Capture the cell that displays the provided text and extract its [x, y] central coordinate. 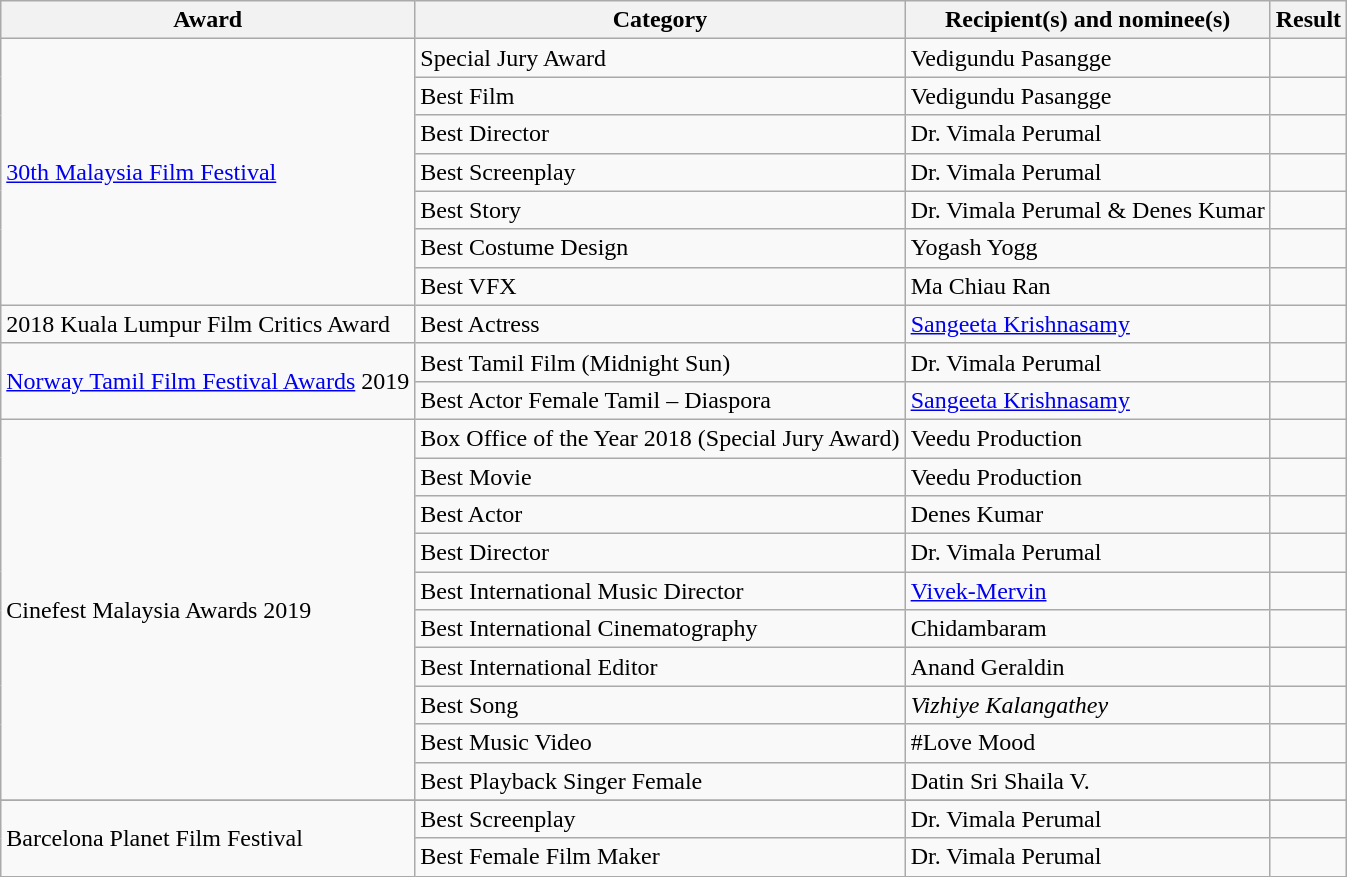
Category [660, 20]
Best VFX [660, 286]
Best Playback Singer Female [660, 781]
#Love Mood [1088, 743]
Best Song [660, 705]
Vivek-Mervin [1088, 591]
Anand Geraldin [1088, 667]
Best Story [660, 210]
Best International Cinematography [660, 629]
Yogash Yogg [1088, 248]
Best Actor Female Tamil – Diaspora [660, 400]
Best Costume Design [660, 248]
Best Music Video [660, 743]
Best Tamil Film (Midnight Sun) [660, 362]
Recipient(s) and nominee(s) [1088, 20]
Award [208, 20]
Best International Editor [660, 667]
2018 Kuala Lumpur Film Critics Award [208, 324]
Dr. Vimala Perumal & Denes Kumar [1088, 210]
Best Actor [660, 515]
Best Actress [660, 324]
Datin Sri Shaila V. [1088, 781]
30th Malaysia Film Festival [208, 172]
Special Jury Award [660, 58]
Ma Chiau Ran [1088, 286]
Box Office of the Year 2018 (Special Jury Award) [660, 438]
Best International Music Director [660, 591]
Best Female Film Maker [660, 857]
Best Film [660, 96]
Denes Kumar [1088, 515]
Barcelona Planet Film Festival [208, 838]
Result [1308, 20]
Best Movie [660, 477]
Norway Tamil Film Festival Awards 2019 [208, 381]
Chidambaram [1088, 629]
Vizhiye Kalangathey [1088, 705]
Cinefest Malaysia Awards 2019 [208, 610]
